From the cell containing the given text, extract its center point as [x, y] coordinate. 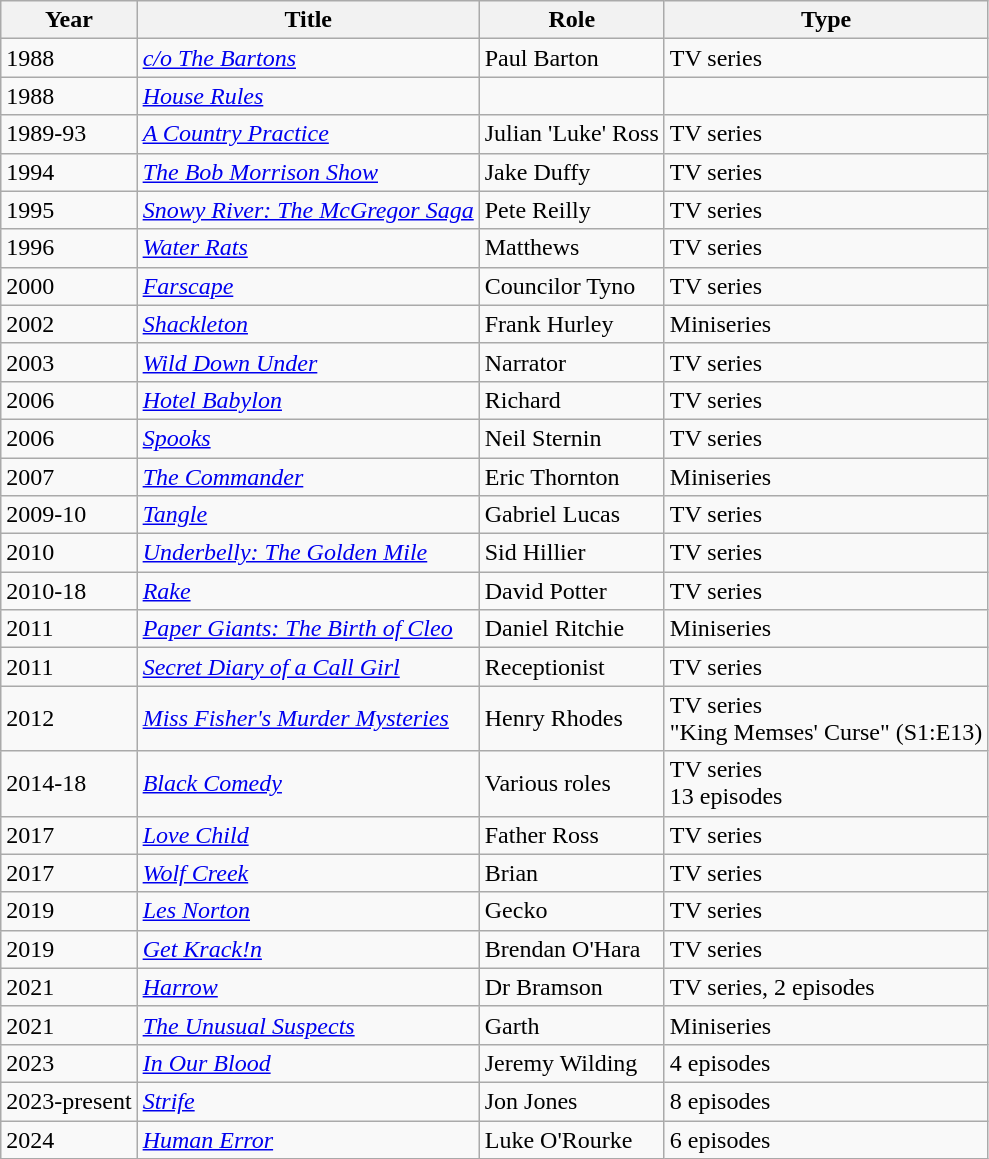
Various roles [572, 784]
Receptionist [572, 667]
Shackleton [308, 324]
2010-18 [69, 591]
2012 [69, 718]
Brendan O'Hara [572, 949]
2007 [69, 477]
2023-present [69, 1101]
Hotel Babylon [308, 400]
Miss Fisher's Murder Mysteries [308, 718]
Love Child [308, 835]
Julian 'Luke' Ross [572, 134]
6 episodes [826, 1139]
Pete Reilly [572, 210]
Neil Sternin [572, 438]
2014-18 [69, 784]
Les Norton [308, 911]
Matthews [572, 248]
2000 [69, 286]
Sid Hillier [572, 553]
Gecko [572, 911]
1989-93 [69, 134]
2024 [69, 1139]
Luke O'Rourke [572, 1139]
Harrow [308, 987]
Narrator [572, 362]
Jake Duffy [572, 172]
The Bob Morrison Show [308, 172]
1996 [69, 248]
Human Error [308, 1139]
Paul Barton [572, 58]
8 episodes [826, 1101]
Brian [572, 873]
Dr Bramson [572, 987]
2010 [69, 553]
Gabriel Lucas [572, 515]
Daniel Ritchie [572, 629]
2003 [69, 362]
TV series"King Memses' Curse" (S1:E13) [826, 718]
c/o The Bartons [308, 58]
Frank Hurley [572, 324]
Councilor Tyno [572, 286]
Get Krack!n [308, 949]
Strife [308, 1101]
In Our Blood [308, 1063]
The Commander [308, 477]
Title [308, 20]
1994 [69, 172]
Wolf Creek [308, 873]
2009-10 [69, 515]
Black Comedy [308, 784]
David Potter [572, 591]
Eric Thornton [572, 477]
Type [826, 20]
Jeremy Wilding [572, 1063]
2023 [69, 1063]
Father Ross [572, 835]
Jon Jones [572, 1101]
Farscape [308, 286]
Henry Rhodes [572, 718]
Garth [572, 1025]
Wild Down Under [308, 362]
2002 [69, 324]
4 episodes [826, 1063]
Spooks [308, 438]
Tangle [308, 515]
Richard [572, 400]
Secret Diary of a Call Girl [308, 667]
House Rules [308, 96]
TV series13 episodes [826, 784]
Paper Giants: The Birth of Cleo [308, 629]
Water Rats [308, 248]
Underbelly: The Golden Mile [308, 553]
Role [572, 20]
The Unusual Suspects [308, 1025]
A Country Practice [308, 134]
Year [69, 20]
Rake [308, 591]
TV series, 2 episodes [826, 987]
1995 [69, 210]
Snowy River: The McGregor Saga [308, 210]
